Provide the [x, y] coordinate of the cell's center where the given text is located.  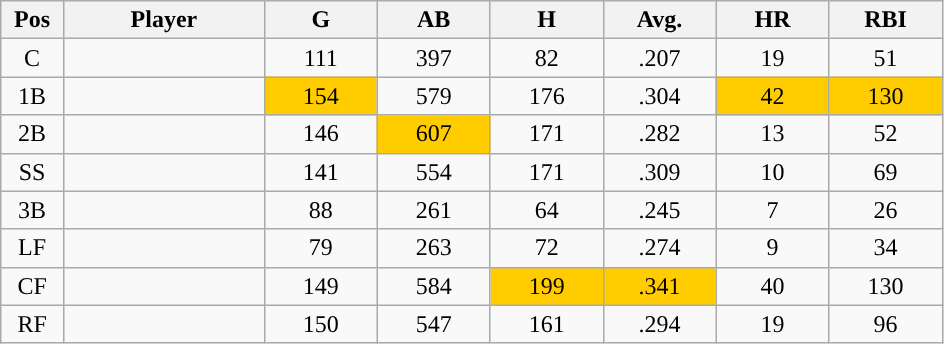
607 [434, 134]
52 [886, 134]
72 [546, 248]
3B [32, 210]
397 [434, 58]
CF [32, 286]
.274 [660, 248]
42 [772, 96]
40 [772, 286]
LF [32, 248]
161 [546, 324]
579 [434, 96]
.341 [660, 286]
2B [32, 134]
51 [886, 58]
584 [434, 286]
H [546, 20]
10 [772, 172]
263 [434, 248]
64 [546, 210]
96 [886, 324]
554 [434, 172]
79 [320, 248]
82 [546, 58]
.282 [660, 134]
Pos [32, 20]
141 [320, 172]
7 [772, 210]
154 [320, 96]
RBI [886, 20]
88 [320, 210]
146 [320, 134]
1B [32, 96]
.309 [660, 172]
13 [772, 134]
34 [886, 248]
69 [886, 172]
HR [772, 20]
9 [772, 248]
149 [320, 286]
547 [434, 324]
Player [164, 20]
RF [32, 324]
26 [886, 210]
176 [546, 96]
261 [434, 210]
C [32, 58]
.304 [660, 96]
G [320, 20]
.294 [660, 324]
.207 [660, 58]
AB [434, 20]
SS [32, 172]
.245 [660, 210]
199 [546, 286]
111 [320, 58]
150 [320, 324]
Avg. [660, 20]
